Capture the cell that displays the provided text and extract its (X, Y) central coordinate. 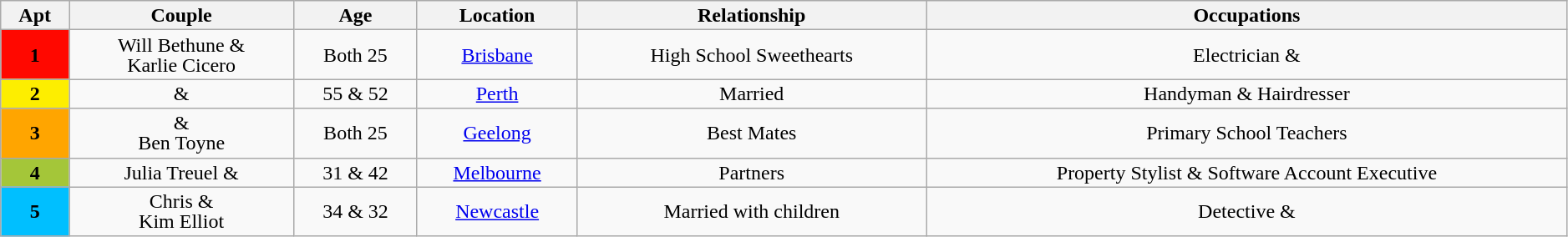
Will Bethune &Karlie Cicero (182, 55)
Best Mates (752, 134)
Melbourne (497, 172)
3 (35, 134)
Married (752, 93)
Chris &Kim Elliot (182, 212)
Location (497, 15)
4 (35, 172)
5 (35, 212)
Apt (35, 15)
Brisbane (497, 55)
31 & 42 (356, 172)
2 (35, 93)
Detective & (1247, 212)
34 & 32 (356, 212)
Geelong (497, 134)
Newcastle (497, 212)
55 & 52 (356, 93)
Perth (497, 93)
Couple (182, 15)
&Ben Toyne (182, 134)
Married with children (752, 212)
Occupations (1247, 15)
Electrician & (1247, 55)
High School Sweethearts (752, 55)
Julia Treuel & (182, 172)
Primary School Teachers (1247, 134)
Handyman & Hairdresser (1247, 93)
& (182, 93)
Property Stylist & Software Account Executive (1247, 172)
Age (356, 15)
Relationship (752, 15)
Partners (752, 172)
1 (35, 55)
